Search for the cell housing the specified text and yield its (x, y) center coordinate. 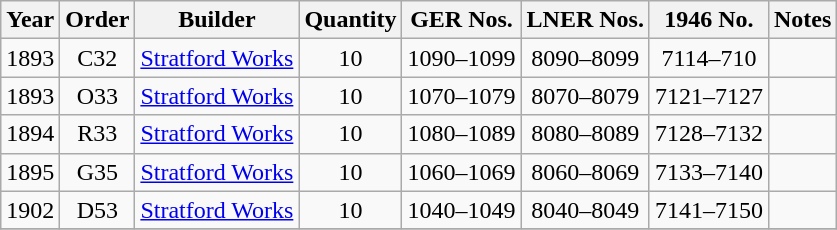
GER Nos. (462, 20)
8090–8099 (585, 58)
R33 (98, 134)
1040–1049 (462, 210)
Year (30, 20)
G35 (98, 172)
Quantity (350, 20)
7141–7150 (708, 210)
8060–8069 (585, 172)
7133–7140 (708, 172)
8080–8089 (585, 134)
1080–1089 (462, 134)
O33 (98, 96)
7114–710 (708, 58)
1070–1079 (462, 96)
1894 (30, 134)
LNER Nos. (585, 20)
1895 (30, 172)
1060–1069 (462, 172)
7128–7132 (708, 134)
Builder (217, 20)
C32 (98, 58)
1946 No. (708, 20)
D53 (98, 210)
1902 (30, 210)
Notes (802, 20)
1090–1099 (462, 58)
Order (98, 20)
7121–7127 (708, 96)
8040–8049 (585, 210)
8070–8079 (585, 96)
